For the text-containing cell, return its midpoint in (X, Y) coordinate format. 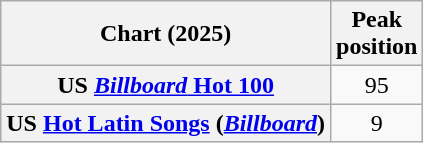
Peakposition (377, 34)
95 (377, 85)
Chart (2025) (166, 34)
9 (377, 123)
US Hot Latin Songs (Billboard) (166, 123)
US Billboard Hot 100 (166, 85)
